Determine the (X, Y) coordinate at the center of the cell enclosing the given text.  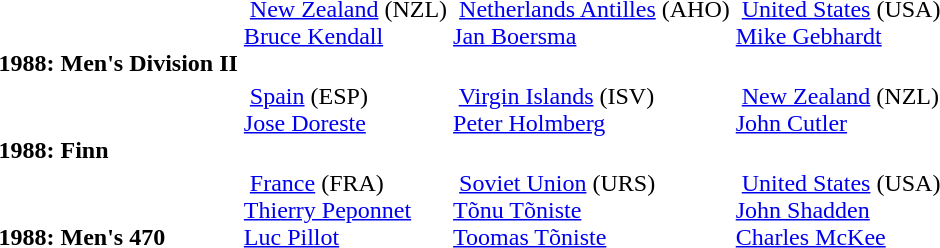
Spain (ESP)Jose Doreste (345, 123)
Virgin Islands (ISV)Peter Holmberg (592, 123)
